Extract the [x, y] coordinate from the center of the cell holding the provided text.  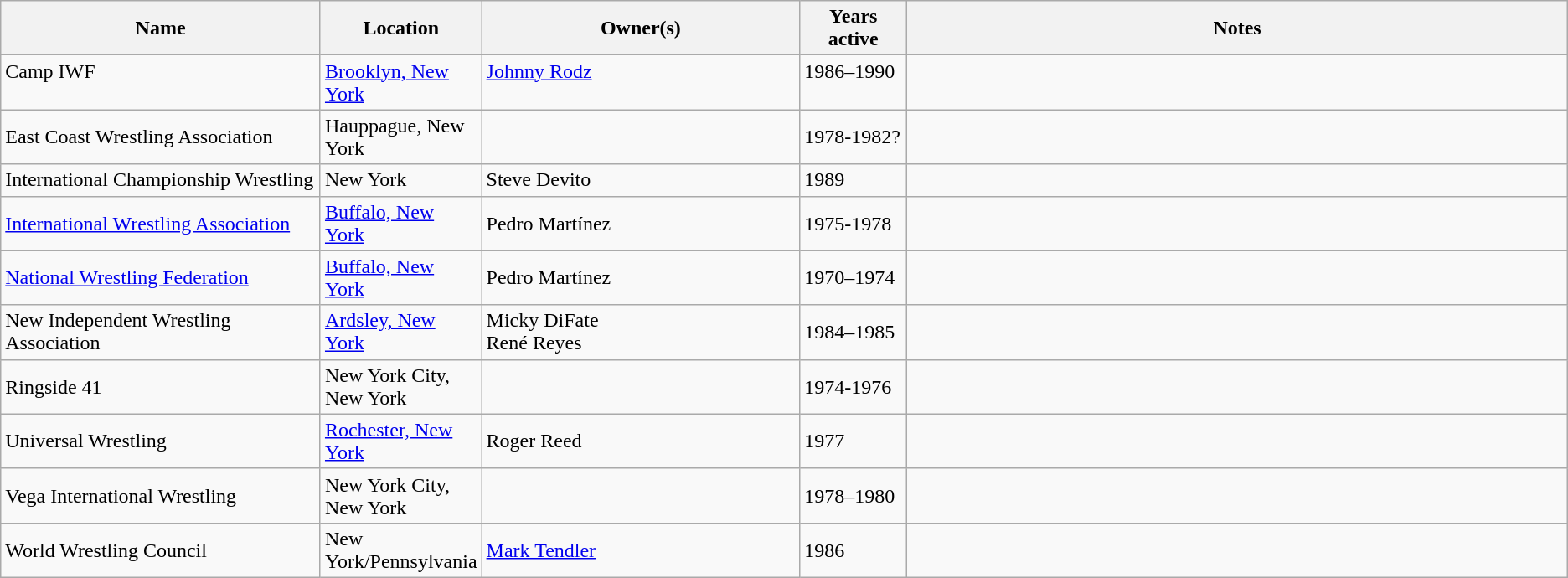
Hauppague, New York [400, 137]
International Championship Wrestling [161, 180]
New York [400, 180]
Name [161, 28]
1989 [854, 180]
Camp IWF [161, 82]
1978-1982? [854, 137]
Johnny Rodz [641, 82]
1984–1985 [854, 332]
Roger Reed [641, 441]
Owner(s) [641, 28]
Rochester, New York [400, 441]
Ardsley, New York [400, 332]
Notes [1237, 28]
1986–1990 [854, 82]
Micky DiFateRené Reyes [641, 332]
Years active [854, 28]
1975-1978 [854, 223]
Universal Wrestling [161, 441]
East Coast Wrestling Association [161, 137]
Location [400, 28]
Mark Tendler [641, 550]
1974-1976 [854, 387]
Ringside 41 [161, 387]
Vega International Wrestling [161, 496]
World Wrestling Council [161, 550]
Steve Devito [641, 180]
International Wrestling Association [161, 223]
National Wrestling Federation [161, 278]
Brooklyn, New York [400, 82]
1978–1980 [854, 496]
New Independent Wrestling Association [161, 332]
1986 [854, 550]
1970–1974 [854, 278]
New York/Pennsylvania [400, 550]
1977 [854, 441]
